Scan for the cell matching the given text and deliver its [X, Y] coordinate at center. 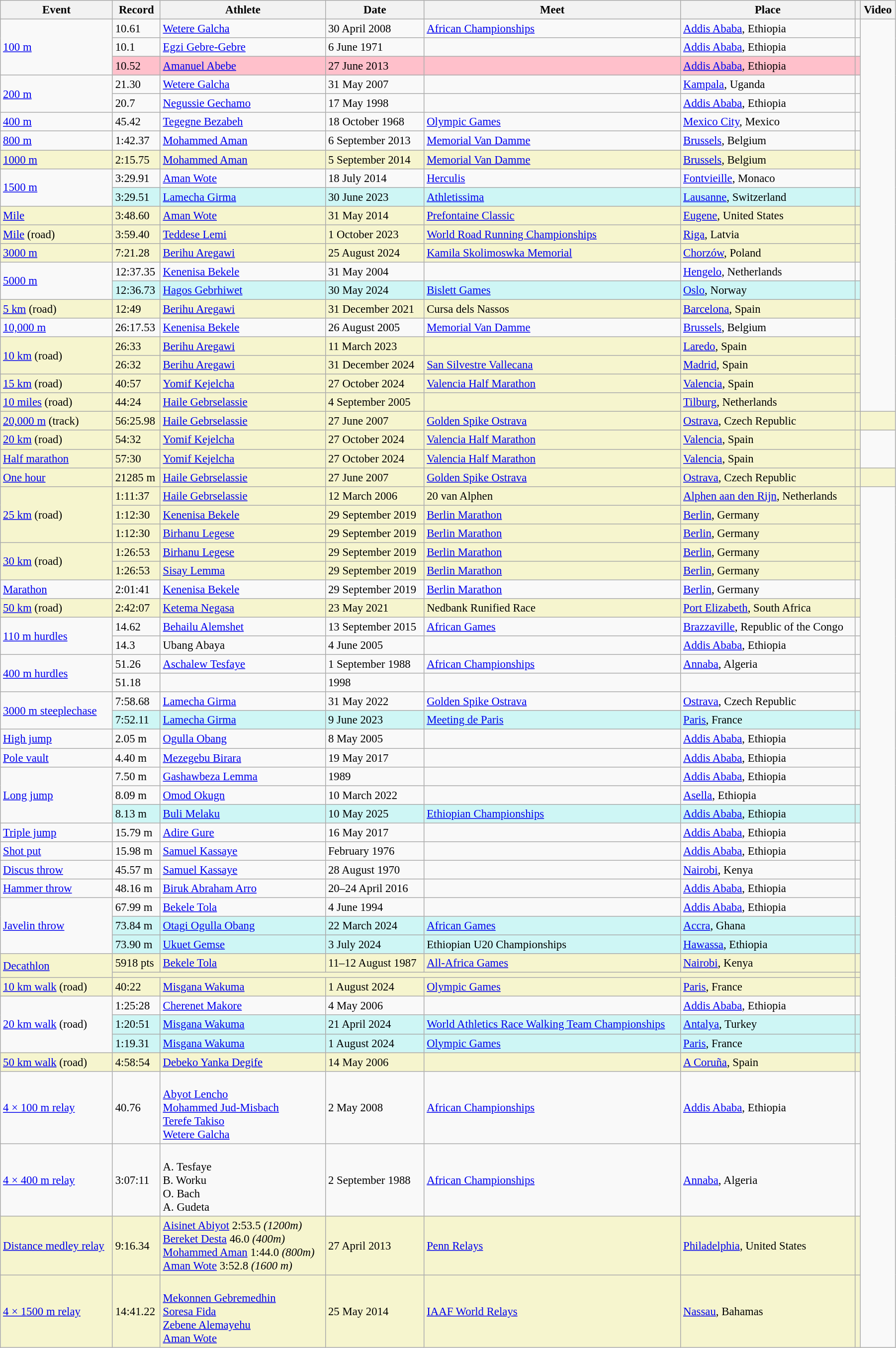
8.13 m [136, 813]
30 May 2024 [375, 290]
Date [375, 10]
Amanuel Abebe [243, 66]
Buli Melaku [243, 813]
4 June 1994 [375, 907]
25 August 2024 [375, 253]
14.3 [136, 645]
40.76 [136, 1107]
2 May 2008 [375, 1107]
12:36.73 [136, 290]
9 June 2023 [375, 720]
Video [878, 10]
10 March 2022 [375, 795]
57:30 [136, 458]
11–12 August 1987 [375, 963]
20,000 m (track) [57, 421]
Meeting de Paris [552, 720]
3:07:11 [136, 1180]
7:52.11 [136, 720]
100 m [57, 48]
Fontvieille, Monaco [768, 178]
3:29.91 [136, 178]
6 June 1971 [375, 47]
3000 m [57, 253]
A. TesfayeB. WorkuO. BachA. Gudeta [243, 1180]
Kamila Skolimoswka Memorial [552, 253]
10 miles (road) [57, 402]
Negussie Gechamo [243, 103]
Meet [552, 10]
Triple jump [57, 832]
12:49 [136, 309]
1:11:37 [136, 496]
1 October 2023 [375, 234]
Otagi Ogulla Obang [243, 926]
Kampala, Uganda [768, 85]
High jump [57, 739]
25 May 2014 [375, 1311]
Eugene, United States [768, 215]
26:32 [136, 365]
Hengelo, Netherlands [768, 271]
Laredo, Spain [768, 347]
51.18 [136, 683]
31 December 2021 [375, 309]
One hour [57, 477]
3:59.40 [136, 234]
15 km (road) [57, 384]
Bislett Games [552, 290]
Accra, Ghana [768, 926]
Adire Gure [243, 832]
Event [57, 10]
Abyot LenchoMohammed Jud-MisbachTerefe TakisoWetere Galcha [243, 1107]
9:16.34 [136, 1246]
4 × 400 m relay [57, 1180]
World Road Running Championships [552, 234]
67.99 m [136, 907]
51.26 [136, 664]
7:21.28 [136, 253]
15.98 m [136, 851]
3:29.51 [136, 197]
Penn Relays [552, 1246]
Cherenet Makore [243, 1006]
Mezegebu Birara [243, 758]
2:01:41 [136, 589]
Decathlon [57, 966]
Nassau, Bahamas [768, 1311]
Barcelona, Spain [768, 309]
Shot put [57, 851]
6 September 2013 [375, 141]
Ogulla Obang [243, 739]
Aisinet Abiyot 2:53.5 (1200m)Bereket Desta 46.0 (400m)Mohammed Aman 1:44.0 (800m)Aman Wote 3:52.8 (1600 m) [243, 1246]
110 m hurdles [57, 636]
Sisay Lemma [243, 571]
18 October 1968 [375, 122]
All-Africa Games [552, 963]
5000 m [57, 280]
A Coruña, Spain [768, 1062]
20 km walk (road) [57, 1024]
1:25:28 [136, 1006]
Lausanne, Switzerland [768, 197]
45.42 [136, 122]
18 July 2014 [375, 178]
2:15.75 [136, 160]
Gashawbeza Lemma [243, 776]
31 May 2014 [375, 215]
12 March 2006 [375, 496]
22 March 2024 [375, 926]
Discus throw [57, 870]
54:32 [136, 440]
Oslo, Norway [768, 290]
Madrid, Spain [768, 365]
Ubang Abaya [243, 645]
40:57 [136, 384]
Tilburg, Netherlands [768, 402]
8.09 m [136, 795]
4 May 2006 [375, 1006]
21.30 [136, 85]
Hawassa, Ethiopia [768, 945]
20 km (road) [57, 440]
1998 [375, 683]
19 May 2017 [375, 758]
10 km walk (road) [57, 987]
5 km (road) [57, 309]
3 July 2024 [375, 945]
10 km (road) [57, 356]
50 km walk (road) [57, 1062]
44:24 [136, 402]
4 × 100 m relay [57, 1107]
10.1 [136, 47]
Cursa dels Nassos [552, 309]
Behailu Alemshet [243, 627]
Asella, Ethiopia [768, 795]
30 April 2008 [375, 29]
4.40 m [136, 758]
Teddese Lemi [243, 234]
Antalya, Turkey [768, 1025]
17 May 1998 [375, 103]
5 September 2014 [375, 160]
Javelin throw [57, 926]
15.79 m [136, 832]
1:42.37 [136, 141]
26 August 2005 [375, 328]
IAAF World Relays [552, 1311]
48.16 m [136, 889]
10,000 m [57, 328]
1:20:51 [136, 1025]
Mekonnen GebremedhinSoresa FidaZebene AlemayehuAman Wote [243, 1311]
10.61 [136, 29]
Mexico City, Mexico [768, 122]
20–24 April 2016 [375, 889]
31 May 2004 [375, 271]
13 September 2015 [375, 627]
World Athletics Race Walking Team Championships [552, 1025]
Record [136, 10]
16 May 2017 [375, 832]
7.50 m [136, 776]
14.62 [136, 627]
30 km (road) [57, 561]
Long jump [57, 795]
12:37.35 [136, 271]
Mile [57, 215]
Prefontaine Classic [552, 215]
Tegegne Bezabeh [243, 122]
2.05 m [136, 739]
Half marathon [57, 458]
Mile (road) [57, 234]
Riga, Latvia [768, 234]
Hammer throw [57, 889]
Ketema Negasa [243, 608]
3000 m steeplechase [57, 711]
73.90 m [136, 945]
20 van Alphen [552, 496]
14 May 2006 [375, 1062]
Marathon [57, 589]
31 May 2022 [375, 702]
Athletissima [552, 197]
25 km (road) [57, 514]
23 May 2021 [375, 608]
4 June 2005 [375, 645]
4 September 2005 [375, 402]
Egzi Gebre-Gebre [243, 47]
400 m hurdles [57, 673]
Omod Okugn [243, 795]
26:33 [136, 347]
San Silvestre Vallecana [552, 365]
56:25.98 [136, 421]
Brazzaville, Republic of the Congo [768, 627]
14:41.22 [136, 1311]
Pole vault [57, 758]
7:58.68 [136, 702]
Place [768, 10]
10.52 [136, 66]
10 May 2025 [375, 813]
8 May 2005 [375, 739]
27 April 2013 [375, 1246]
1:19.31 [136, 1043]
40:22 [136, 987]
Ethiopian U20 Championships [552, 945]
28 August 1970 [375, 870]
4 × 1500 m relay [57, 1311]
1500 m [57, 187]
21 April 2024 [375, 1025]
Herculis [552, 178]
1000 m [57, 160]
Aschalew Tesfaye [243, 664]
3:48.60 [136, 215]
Biruk Abraham Arro [243, 889]
45.57 m [136, 870]
21285 m [136, 477]
400 m [57, 122]
2:42:07 [136, 608]
27 June 2013 [375, 66]
Philadelphia, United States [768, 1246]
20.7 [136, 103]
Alphen aan den Rijn, Netherlands [768, 496]
2 September 1988 [375, 1180]
30 June 2023 [375, 197]
Athlete [243, 10]
800 m [57, 141]
Ukuet Gemse [243, 945]
26:17.53 [136, 328]
31 December 2024 [375, 365]
Ethiopian Championships [552, 813]
Hagos Gebrhiwet [243, 290]
1989 [375, 776]
Debeko Yanka Degife [243, 1062]
73.84 m [136, 926]
50 km (road) [57, 608]
4:58:54 [136, 1062]
11 March 2023 [375, 347]
Distance medley relay [57, 1246]
200 m [57, 93]
1 September 1988 [375, 664]
Chorzów, Poland [768, 253]
Port Elizabeth, South Africa [768, 608]
5918 pts [136, 963]
Nedbank Runified Race [552, 608]
February 1976 [375, 851]
31 May 2007 [375, 85]
